Extract the (x, y) coordinate from the center of the cell holding the provided text.  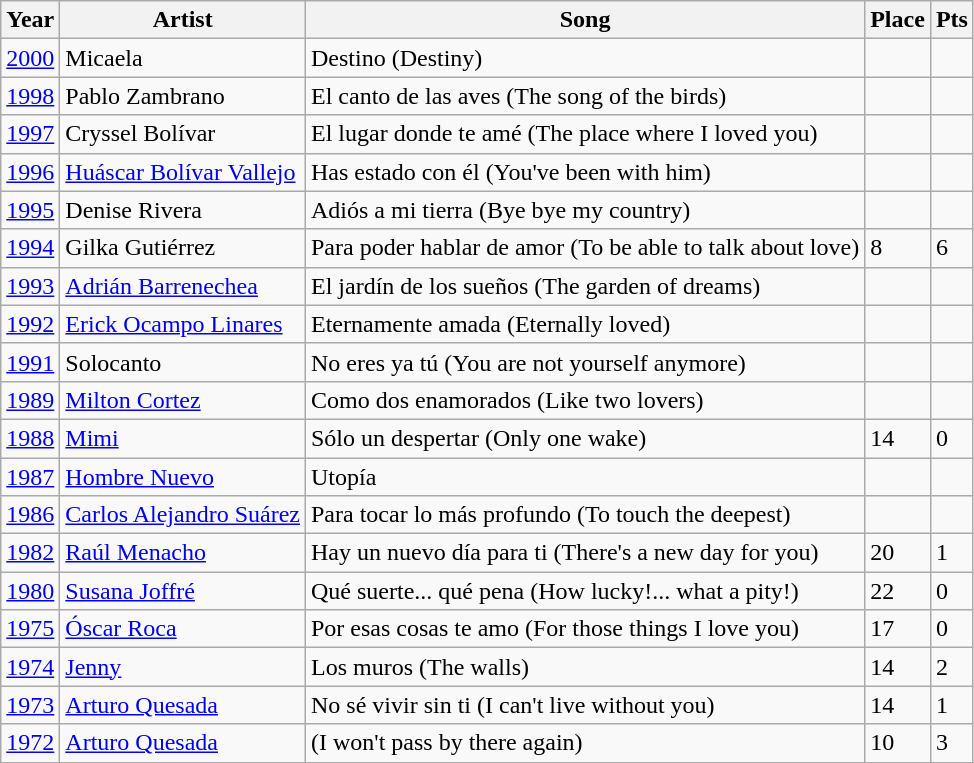
Adiós a mi tierra (Bye bye my country) (584, 210)
Artist (183, 20)
6 (952, 248)
Erick Ocampo Linares (183, 324)
No sé vivir sin ti (I can't live without you) (584, 705)
3 (952, 743)
Place (898, 20)
1994 (30, 248)
8 (898, 248)
1975 (30, 629)
El canto de las aves (The song of the birds) (584, 96)
Pts (952, 20)
Los muros (The walls) (584, 667)
(I won't pass by there again) (584, 743)
1989 (30, 400)
Denise Rivera (183, 210)
1988 (30, 438)
Para poder hablar de amor (To be able to talk about love) (584, 248)
Huáscar Bolívar Vallejo (183, 172)
Utopía (584, 477)
1993 (30, 286)
Destino (Destiny) (584, 58)
17 (898, 629)
No eres ya tú (You are not yourself anymore) (584, 362)
22 (898, 591)
10 (898, 743)
1991 (30, 362)
1997 (30, 134)
2 (952, 667)
El lugar donde te amé (The place where I loved you) (584, 134)
1998 (30, 96)
Para tocar lo más profundo (To touch the deepest) (584, 515)
1974 (30, 667)
1973 (30, 705)
Eternamente amada (Eternally loved) (584, 324)
Hombre Nuevo (183, 477)
Hay un nuevo día para ti (There's a new day for you) (584, 553)
Óscar Roca (183, 629)
Por esas cosas te amo (For those things I love you) (584, 629)
Cryssel Bolívar (183, 134)
Susana Joffré (183, 591)
Has estado con él (You've been with him) (584, 172)
1982 (30, 553)
Como dos enamorados (Like two lovers) (584, 400)
Milton Cortez (183, 400)
Micaela (183, 58)
Solocanto (183, 362)
20 (898, 553)
Sólo un despertar (Only one wake) (584, 438)
1987 (30, 477)
1996 (30, 172)
1992 (30, 324)
Raúl Menacho (183, 553)
1995 (30, 210)
1972 (30, 743)
1986 (30, 515)
2000 (30, 58)
Year (30, 20)
Song (584, 20)
Gilka Gutiérrez (183, 248)
1980 (30, 591)
Mimi (183, 438)
Qué suerte... qué pena (How lucky!... what a pity!) (584, 591)
Pablo Zambrano (183, 96)
Carlos Alejandro Suárez (183, 515)
Jenny (183, 667)
El jardín de los sueños (The garden of dreams) (584, 286)
Adrián Barrenechea (183, 286)
